From the cell containing the given text, extract its center point as [X, Y] coordinate. 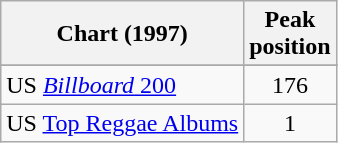
Peakposition [290, 34]
176 [290, 85]
1 [290, 123]
US Billboard 200 [122, 85]
Chart (1997) [122, 34]
US Top Reggae Albums [122, 123]
